Detect which cell encompasses the target text, then output its [X, Y] center coordinate. 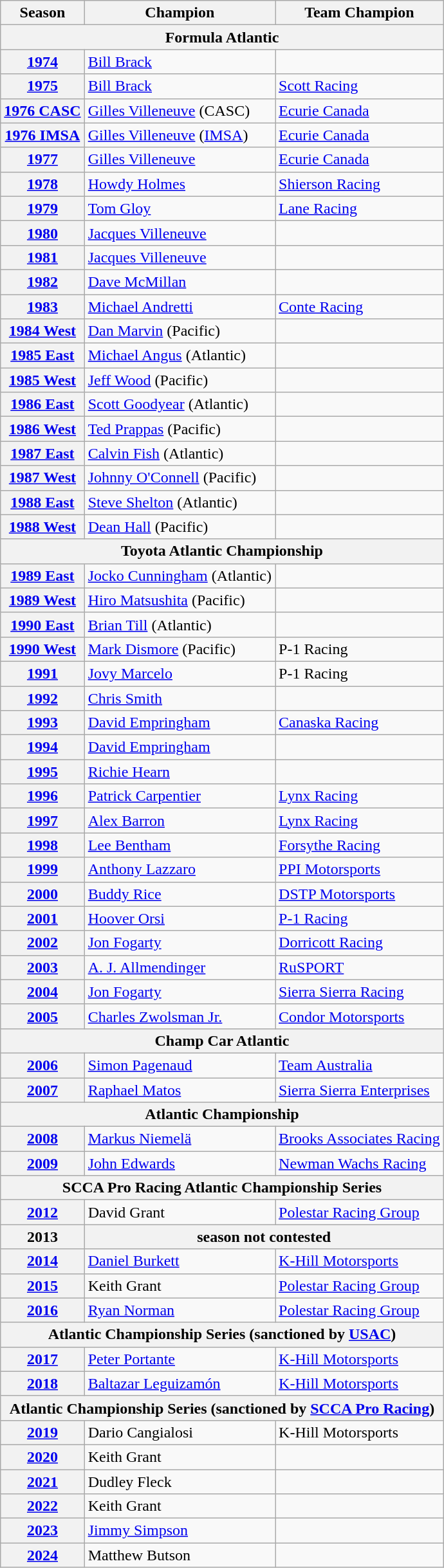
Sierra Sierra Racing [360, 992]
1988 East [42, 502]
1998 [42, 845]
Dave McMillan [180, 282]
2003 [42, 967]
Michael Angus (Atlantic) [180, 356]
2008 [42, 1139]
A. J. Allmendinger [180, 967]
2024 [42, 1555]
Steve Shelton (Atlantic) [180, 502]
2001 [42, 918]
1989 East [42, 576]
1984 West [42, 331]
David Grant [180, 1212]
1997 [42, 821]
Champion [180, 13]
2002 [42, 943]
John Edwards [180, 1163]
Patrick Carpentier [180, 796]
Matthew Butson [180, 1555]
1989 West [42, 600]
1992 [42, 698]
Peter Portante [180, 1359]
2005 [42, 1016]
Jovy Marcelo [180, 673]
2007 [42, 1090]
Baltazar Leguizamón [180, 1383]
Toyota Atlantic Championship [222, 551]
2021 [42, 1481]
2018 [42, 1383]
Daniel Burkett [180, 1261]
1981 [42, 257]
2004 [42, 992]
Newman Wachs Racing [360, 1163]
1991 [42, 673]
Condor Motorsports [360, 1016]
1983 [42, 307]
Jimmy Simpson [180, 1531]
Johnny O'Connell (Pacific) [180, 478]
Lee Bentham [180, 845]
Forsythe Racing [360, 845]
SCCA Pro Racing Atlantic Championship Series [222, 1188]
1995 [42, 772]
1987 East [42, 453]
Anthony Lazzaro [180, 870]
1977 [42, 160]
1976 IMSA [42, 135]
Jocko Cunningham (Atlantic) [180, 576]
Brooks Associates Racing [360, 1139]
1979 [42, 208]
Dorricott Racing [360, 943]
2000 [42, 894]
DSTP Motorsports [360, 894]
1985 East [42, 356]
2017 [42, 1359]
1982 [42, 282]
1980 [42, 233]
1994 [42, 747]
2019 [42, 1432]
2015 [42, 1286]
Jeff Wood (Pacific) [180, 380]
2009 [42, 1163]
Dan Marvin (Pacific) [180, 331]
Charles Zwolsman Jr. [180, 1016]
2016 [42, 1310]
1987 West [42, 478]
PPI Motorsports [360, 870]
Gilles Villeneuve [180, 160]
1985 West [42, 380]
1986 West [42, 429]
Atlantic Championship Series (sanctioned by USAC) [222, 1335]
Scott Racing [360, 86]
1988 West [42, 527]
Gilles Villeneuve (CASC) [180, 111]
Ryan Norman [180, 1310]
Canaska Racing [360, 723]
Tom Gloy [180, 208]
2012 [42, 1212]
1990 East [42, 624]
2020 [42, 1457]
Calvin Fish (Atlantic) [180, 453]
Simon Pagenaud [180, 1065]
1978 [42, 184]
Team Champion [360, 13]
Shierson Racing [360, 184]
Michael Andretti [180, 307]
2023 [42, 1531]
1990 West [42, 649]
Season [42, 13]
Formula Atlantic [222, 37]
Hoover Orsi [180, 918]
1975 [42, 86]
Dudley Fleck [180, 1481]
Chris Smith [180, 698]
Ted Prappas (Pacific) [180, 429]
Alex Barron [180, 821]
Buddy Rice [180, 894]
season not contested [264, 1237]
Team Australia [360, 1065]
2013 [42, 1237]
Hiro Matsushita (Pacific) [180, 600]
1996 [42, 796]
Scott Goodyear (Atlantic) [180, 405]
Sierra Sierra Enterprises [360, 1090]
Lane Racing [360, 208]
Howdy Holmes [180, 184]
2006 [42, 1065]
1986 East [42, 405]
2014 [42, 1261]
1993 [42, 723]
1976 CASC [42, 111]
Mark Dismore (Pacific) [180, 649]
RuSPORT [360, 967]
Markus Niemelä [180, 1139]
Gilles Villeneuve (IMSA) [180, 135]
Raphael Matos [180, 1090]
Brian Till (Atlantic) [180, 624]
1999 [42, 870]
Atlantic Championship Series (sanctioned by SCCA Pro Racing) [222, 1408]
Dario Cangialosi [180, 1432]
Dean Hall (Pacific) [180, 527]
Conte Racing [360, 307]
2022 [42, 1506]
1974 [42, 62]
Atlantic Championship [222, 1115]
Richie Hearn [180, 772]
Champ Car Atlantic [222, 1041]
